Find where the given text appears and provide that cell's center as (x, y) coordinate. 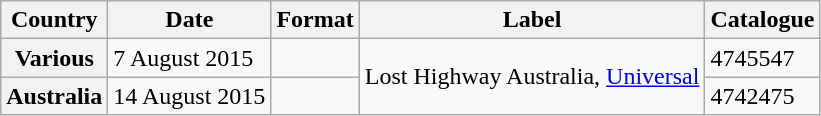
Catalogue (762, 20)
Lost Highway Australia, Universal (532, 77)
Format (315, 20)
7 August 2015 (190, 58)
Various (54, 58)
14 August 2015 (190, 96)
Label (532, 20)
Country (54, 20)
4742475 (762, 96)
Australia (54, 96)
4745547 (762, 58)
Date (190, 20)
